Search for the cell housing the specified text and yield its (x, y) center coordinate. 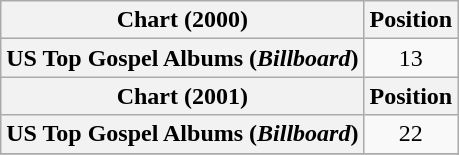
22 (411, 134)
13 (411, 58)
Chart (2001) (182, 96)
Chart (2000) (182, 20)
